Scan for the cell matching the given text and deliver its [x, y] coordinate at center. 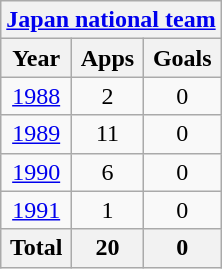
1988 [36, 96]
1990 [36, 172]
1 [108, 210]
20 [108, 248]
1989 [36, 134]
Goals [182, 58]
2 [108, 96]
11 [108, 134]
1991 [36, 210]
Japan national team [111, 20]
Apps [108, 58]
Total [36, 248]
6 [108, 172]
Year [36, 58]
